Identify which cell holds the provided text, then report its (x, y) central coordinate. 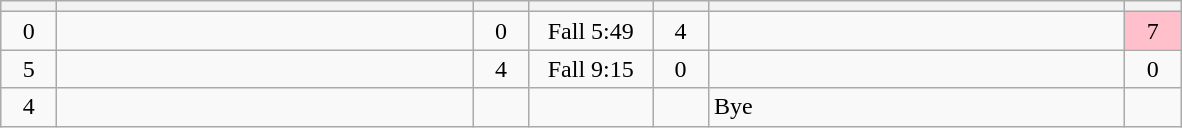
5 (29, 69)
Bye (917, 107)
7 (1153, 31)
Fall 9:15 (591, 69)
Fall 5:49 (591, 31)
